Output the [x, y] coordinate of the center of the cell containing the given text.  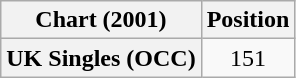
Position [248, 20]
Chart (2001) [101, 20]
UK Singles (OCC) [101, 58]
151 [248, 58]
